Determine the (x, y) coordinate at the center of the cell enclosing the given text.  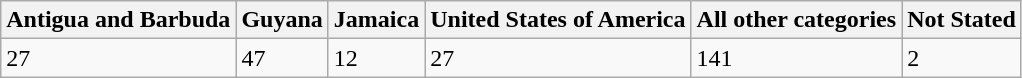
Jamaica (376, 20)
Guyana (282, 20)
Antigua and Barbuda (118, 20)
United States of America (558, 20)
2 (962, 58)
12 (376, 58)
Not Stated (962, 20)
141 (796, 58)
All other categories (796, 20)
47 (282, 58)
